Output the [X, Y] coordinate of the center of the cell containing the given text.  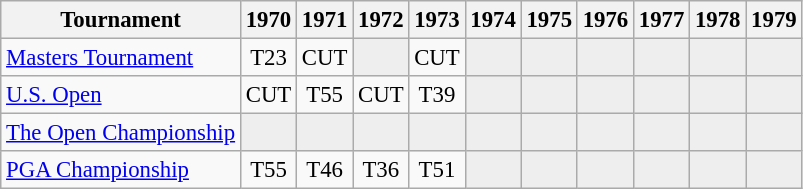
T23 [268, 58]
T39 [437, 95]
1971 [325, 20]
U.S. Open [121, 95]
1978 [718, 20]
1977 [661, 20]
T51 [437, 170]
1974 [493, 20]
1975 [549, 20]
Masters Tournament [121, 58]
PGA Championship [121, 170]
The Open Championship [121, 133]
1973 [437, 20]
T36 [381, 170]
1976 [605, 20]
1972 [381, 20]
1979 [774, 20]
T46 [325, 170]
Tournament [121, 20]
1970 [268, 20]
